Find where the given text appears and provide that cell's center as [X, Y] coordinate. 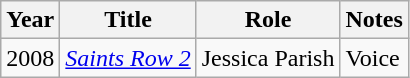
2008 [30, 58]
Title [128, 20]
Year [30, 20]
Saints Row 2 [128, 58]
Voice [374, 58]
Role [268, 20]
Notes [374, 20]
Jessica Parish [268, 58]
